Search for the cell housing the specified text and yield its (X, Y) center coordinate. 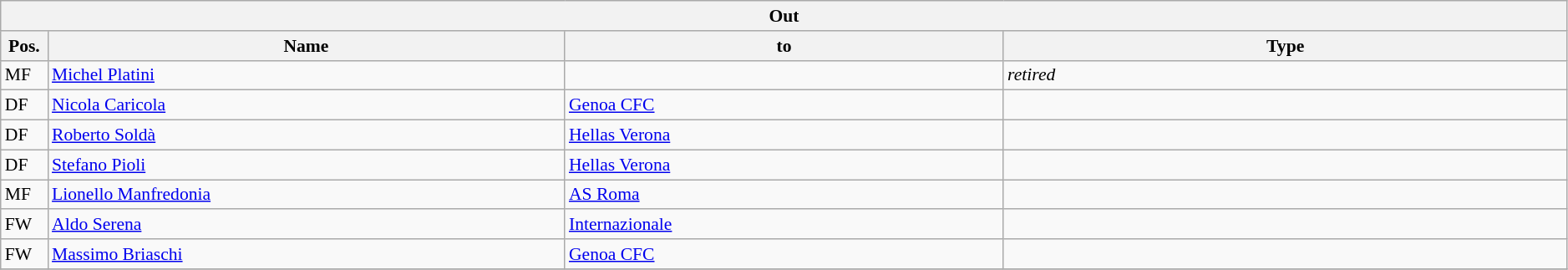
Aldo Serena (306, 225)
Internazionale (784, 225)
to (784, 46)
Nicola Caricola (306, 105)
Name (306, 46)
Lionello Manfredonia (306, 195)
Stefano Pioli (306, 165)
Out (784, 16)
Roberto Soldà (306, 135)
Type (1285, 46)
Michel Platini (306, 75)
retired (1285, 75)
AS Roma (784, 195)
Pos. (24, 46)
Massimo Briaschi (306, 254)
